Return the [X, Y] coordinate for the center point of the cell that contains the specified text.  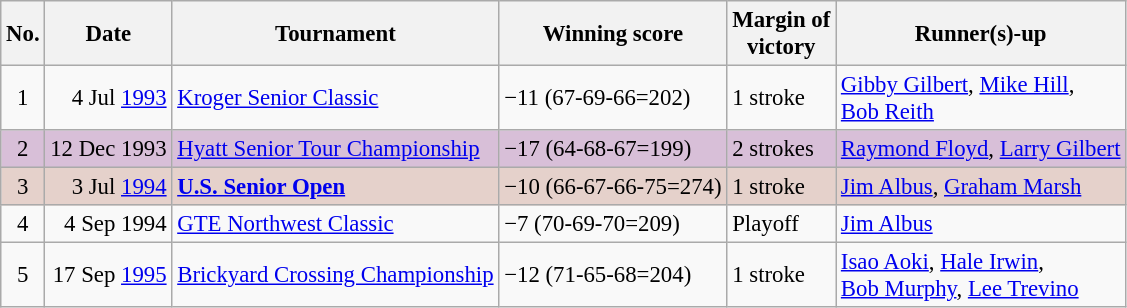
−11 (67-69-66=202) [613, 98]
Playoff [782, 224]
4 [23, 224]
Brickyard Crossing Championship [336, 276]
3 Jul 1994 [108, 187]
−12 (71-65-68=204) [613, 276]
−17 (64-68-67=199) [613, 149]
Jim Albus [981, 224]
U.S. Senior Open [336, 187]
Hyatt Senior Tour Championship [336, 149]
Raymond Floyd, Larry Gilbert [981, 149]
No. [23, 34]
5 [23, 276]
Margin ofvictory [782, 34]
GTE Northwest Classic [336, 224]
Tournament [336, 34]
4 Sep 1994 [108, 224]
Date [108, 34]
Runner(s)-up [981, 34]
Jim Albus, Graham Marsh [981, 187]
17 Sep 1995 [108, 276]
2 [23, 149]
2 strokes [782, 149]
−10 (66-67-66-75=274) [613, 187]
Kroger Senior Classic [336, 98]
Gibby Gilbert, Mike Hill, Bob Reith [981, 98]
1 [23, 98]
3 [23, 187]
−7 (70-69-70=209) [613, 224]
4 Jul 1993 [108, 98]
Isao Aoki, Hale Irwin, Bob Murphy, Lee Trevino [981, 276]
12 Dec 1993 [108, 149]
Winning score [613, 34]
